Capture the cell that displays the provided text and extract its [X, Y] central coordinate. 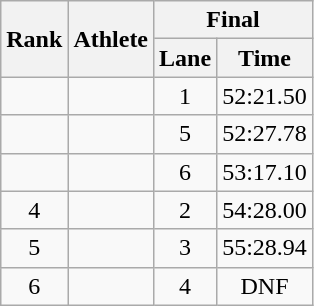
Lane [186, 58]
DNF [265, 286]
3 [186, 248]
Rank [34, 39]
52:27.78 [265, 134]
1 [186, 96]
Final [234, 20]
55:28.94 [265, 248]
54:28.00 [265, 210]
52:21.50 [265, 96]
53:17.10 [265, 172]
2 [186, 210]
Athlete [111, 39]
Time [265, 58]
